Find where the given text appears and provide that cell's center as (X, Y) coordinate. 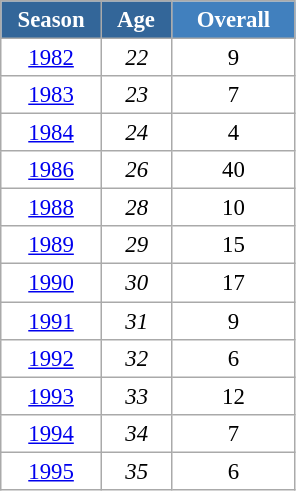
1993 (52, 396)
4 (234, 133)
1991 (52, 321)
1986 (52, 170)
1982 (52, 58)
Overall (234, 20)
1984 (52, 133)
1988 (52, 208)
34 (136, 433)
35 (136, 471)
32 (136, 358)
1989 (52, 245)
10 (234, 208)
1994 (52, 433)
40 (234, 170)
1992 (52, 358)
28 (136, 208)
17 (234, 283)
33 (136, 396)
29 (136, 245)
1983 (52, 95)
31 (136, 321)
1990 (52, 283)
15 (234, 245)
24 (136, 133)
Season (52, 20)
30 (136, 283)
Age (136, 20)
26 (136, 170)
23 (136, 95)
1995 (52, 471)
12 (234, 396)
22 (136, 58)
